Find where the given text appears and provide that cell's center as (x, y) coordinate. 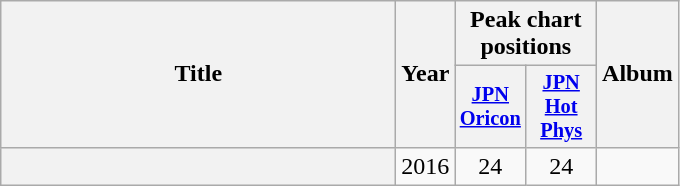
JPNOricon (490, 107)
Year (426, 74)
Peak chart positions (526, 34)
Album (638, 74)
JPNHotPhys (562, 107)
2016 (426, 166)
Title (198, 74)
